Identify which cell holds the provided text, then report its [x, y] central coordinate. 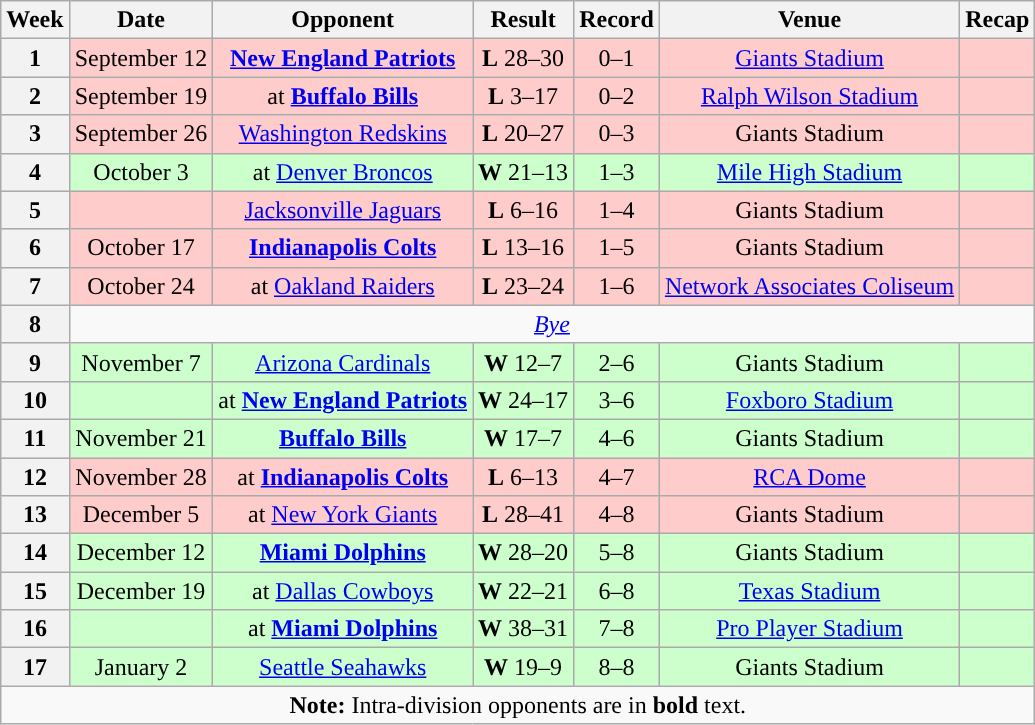
16 [35, 629]
Pro Player Stadium [809, 629]
1 [35, 58]
January 2 [141, 667]
Indianapolis Colts [343, 248]
L 28–41 [524, 515]
6–8 [617, 591]
at Oakland Raiders [343, 286]
October 17 [141, 248]
L 3–17 [524, 96]
L 23–24 [524, 286]
17 [35, 667]
13 [35, 515]
15 [35, 591]
at Buffalo Bills [343, 96]
New England Patriots [343, 58]
Mile High Stadium [809, 172]
November 28 [141, 477]
at Miami Dolphins [343, 629]
Date [141, 20]
Opponent [343, 20]
November 21 [141, 438]
1–4 [617, 210]
W 12–7 [524, 362]
L 13–16 [524, 248]
L 6–13 [524, 477]
September 12 [141, 58]
at New England Patriots [343, 400]
Texas Stadium [809, 591]
5 [35, 210]
December 12 [141, 553]
7 [35, 286]
1–6 [617, 286]
December 5 [141, 515]
W 28–20 [524, 553]
L 20–27 [524, 134]
September 26 [141, 134]
W 19–9 [524, 667]
3–6 [617, 400]
10 [35, 400]
4–7 [617, 477]
12 [35, 477]
W 24–17 [524, 400]
0–3 [617, 134]
14 [35, 553]
9 [35, 362]
October 24 [141, 286]
September 19 [141, 96]
5–8 [617, 553]
Washington Redskins [343, 134]
Record [617, 20]
November 7 [141, 362]
at Indianapolis Colts [343, 477]
2–6 [617, 362]
Note: Intra-division opponents are in bold text. [518, 705]
Week [35, 20]
0–2 [617, 96]
December 19 [141, 591]
W 38–31 [524, 629]
Venue [809, 20]
W 21–13 [524, 172]
Foxboro Stadium [809, 400]
2 [35, 96]
Arizona Cardinals [343, 362]
W 17–7 [524, 438]
Ralph Wilson Stadium [809, 96]
4–8 [617, 515]
October 3 [141, 172]
4–6 [617, 438]
at Dallas Cowboys [343, 591]
3 [35, 134]
at New York Giants [343, 515]
7–8 [617, 629]
Seattle Seahawks [343, 667]
0–1 [617, 58]
8 [35, 324]
Bye [552, 324]
1–5 [617, 248]
Recap [998, 20]
L 6–16 [524, 210]
6 [35, 248]
8–8 [617, 667]
RCA Dome [809, 477]
Miami Dolphins [343, 553]
at Denver Broncos [343, 172]
Jacksonville Jaguars [343, 210]
W 22–21 [524, 591]
Buffalo Bills [343, 438]
4 [35, 172]
1–3 [617, 172]
Result [524, 20]
11 [35, 438]
Network Associates Coliseum [809, 286]
L 28–30 [524, 58]
